Output the (X, Y) coordinate of the center of the cell containing the given text.  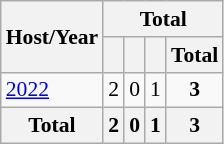
2022 (52, 90)
Host/Year (52, 36)
